Identify which cell holds the provided text, then report its [x, y] central coordinate. 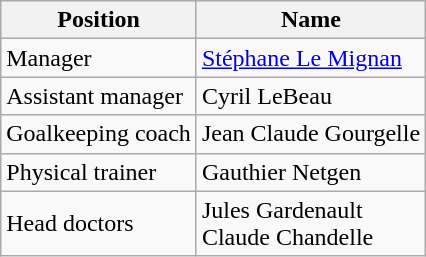
Assistant manager [99, 96]
Name [310, 20]
Goalkeeping coach [99, 134]
Jules GardenaultClaude Chandelle [310, 224]
Position [99, 20]
Cyril LeBeau [310, 96]
Physical trainer [99, 172]
Stéphane Le Mignan [310, 58]
Manager [99, 58]
Gauthier Netgen [310, 172]
Head doctors [99, 224]
Jean Claude Gourgelle [310, 134]
